Locate the cell with the specified text and output its (x, y) center coordinate. 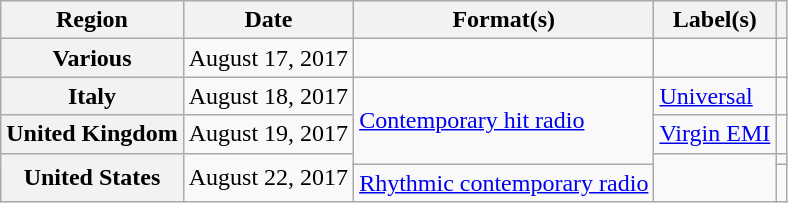
August 18, 2017 (268, 96)
Universal (715, 96)
Label(s) (715, 20)
Date (268, 20)
United States (92, 178)
August 22, 2017 (268, 178)
Region (92, 20)
Contemporary hit radio (504, 120)
August 17, 2017 (268, 58)
Rhythmic contemporary radio (504, 183)
Format(s) (504, 20)
United Kingdom (92, 134)
Virgin EMI (715, 134)
Italy (92, 96)
August 19, 2017 (268, 134)
Various (92, 58)
